From the cell containing the given text, extract its center point as [X, Y] coordinate. 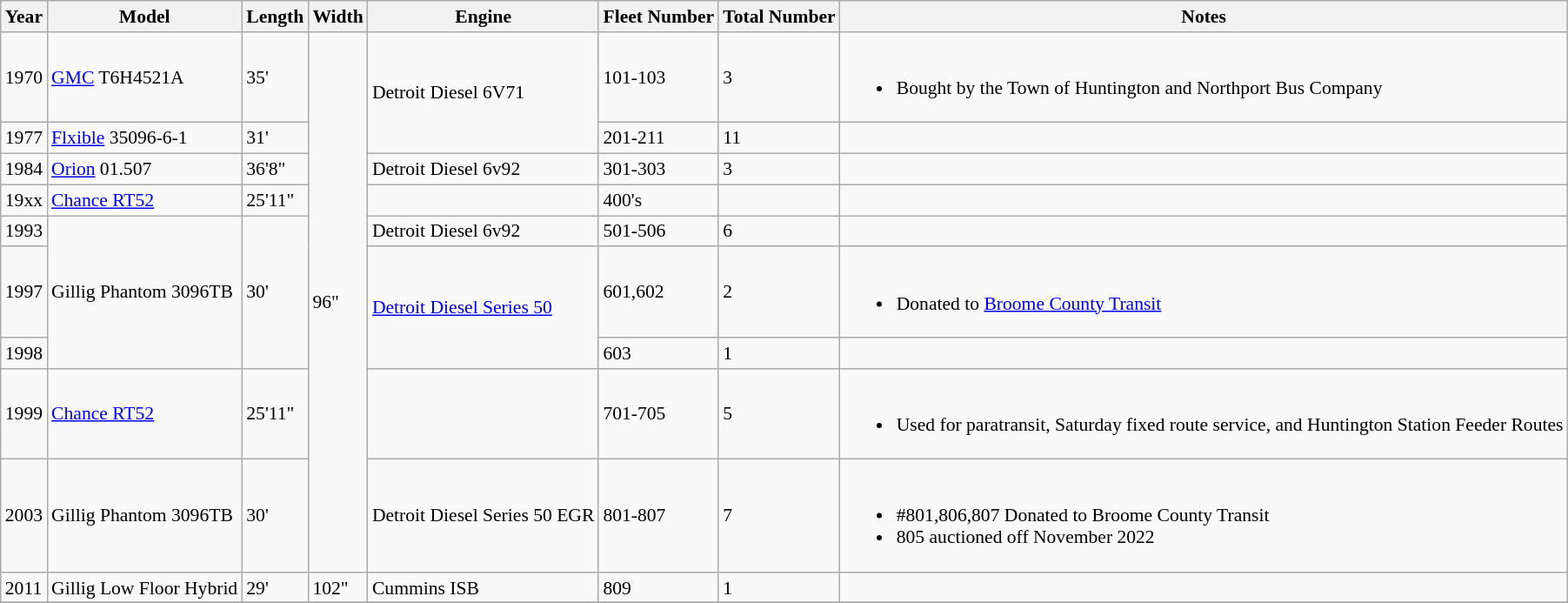
Length [275, 17]
2003 [24, 516]
Donated to Broome County Transit [1204, 292]
2 [779, 292]
Model [144, 17]
#801,806,807 Donated to Broome County Transit805 auctioned off November 2022 [1204, 516]
96" [337, 303]
GMC T6H4521A [144, 77]
701-705 [658, 413]
Flxible 35096-6-1 [144, 138]
1998 [24, 353]
400's [658, 200]
Bought by the Town of Huntington and Northport Bus Company [1204, 77]
1 [779, 353]
603 [658, 353]
Year [24, 17]
Detroit Diesel Series 50 [484, 308]
801-807 [658, 516]
101-103 [658, 77]
5 [779, 413]
Width [337, 17]
35' [275, 77]
11 [779, 138]
36'8" [275, 170]
201-211 [658, 138]
Fleet Number [658, 17]
1970 [24, 77]
31' [275, 138]
1993 [24, 231]
1999 [24, 413]
7 [779, 516]
1977 [24, 138]
1997 [24, 292]
Used for paratransit, Saturday fixed route service, and Huntington Station Feeder Routes [1204, 413]
301-303 [658, 170]
6 [779, 231]
Detroit Diesel Series 50 EGR [484, 516]
Engine [484, 17]
Notes [1204, 17]
Detroit Diesel 6V71 [484, 93]
Total Number [779, 17]
1984 [24, 170]
501-506 [658, 231]
19xx [24, 200]
601,602 [658, 292]
Orion 01.507 [144, 170]
